Output the [X, Y] coordinate of the center of the cell containing the given text.  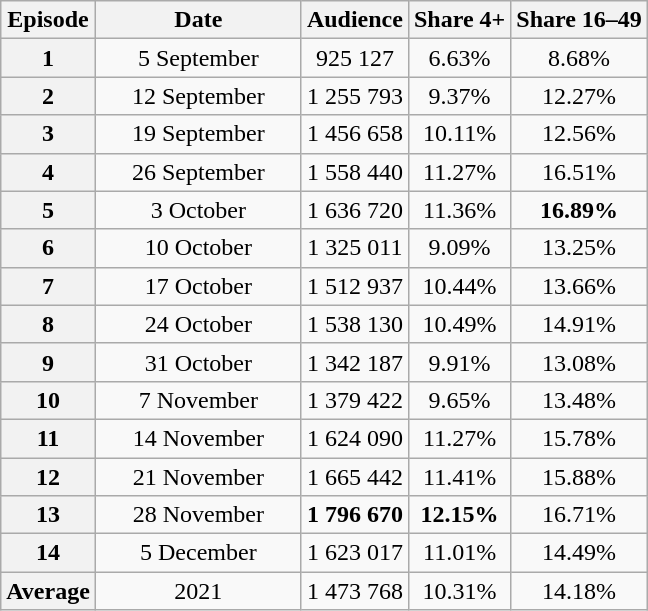
9 [48, 362]
1 538 130 [354, 324]
1 325 011 [354, 248]
10 [48, 400]
28 November [198, 515]
Share 16–49 [580, 20]
9.37% [459, 96]
8.68% [580, 58]
5 September [198, 58]
1 624 090 [354, 438]
1 796 670 [354, 515]
10 October [198, 248]
Audience [354, 20]
16.51% [580, 172]
14 [48, 553]
Average [48, 591]
13.48% [580, 400]
1 636 720 [354, 210]
12 September [198, 96]
1 473 768 [354, 591]
10.31% [459, 591]
3 October [198, 210]
10.49% [459, 324]
5 [48, 210]
1 255 793 [354, 96]
15.88% [580, 477]
7 November [198, 400]
16.71% [580, 515]
1 342 187 [354, 362]
14.91% [580, 324]
15.78% [580, 438]
10.11% [459, 134]
19 September [198, 134]
Share 4+ [459, 20]
2 [48, 96]
26 September [198, 172]
7 [48, 286]
14.49% [580, 553]
5 December [198, 553]
12.27% [580, 96]
11.36% [459, 210]
6 [48, 248]
21 November [198, 477]
8 [48, 324]
2021 [198, 591]
16.89% [580, 210]
1 512 937 [354, 286]
6.63% [459, 58]
31 October [198, 362]
13.25% [580, 248]
4 [48, 172]
12.56% [580, 134]
9.65% [459, 400]
1 [48, 58]
11.01% [459, 553]
13.08% [580, 362]
14 November [198, 438]
12.15% [459, 515]
12 [48, 477]
1 665 442 [354, 477]
11.41% [459, 477]
13.66% [580, 286]
14.18% [580, 591]
9.91% [459, 362]
1 456 658 [354, 134]
1 623 017 [354, 553]
1 379 422 [354, 400]
11 [48, 438]
925 127 [354, 58]
1 558 440 [354, 172]
3 [48, 134]
17 October [198, 286]
Episode [48, 20]
24 October [198, 324]
Date [198, 20]
9.09% [459, 248]
13 [48, 515]
10.44% [459, 286]
